Scan for the cell matching the given text and deliver its (X, Y) coordinate at center. 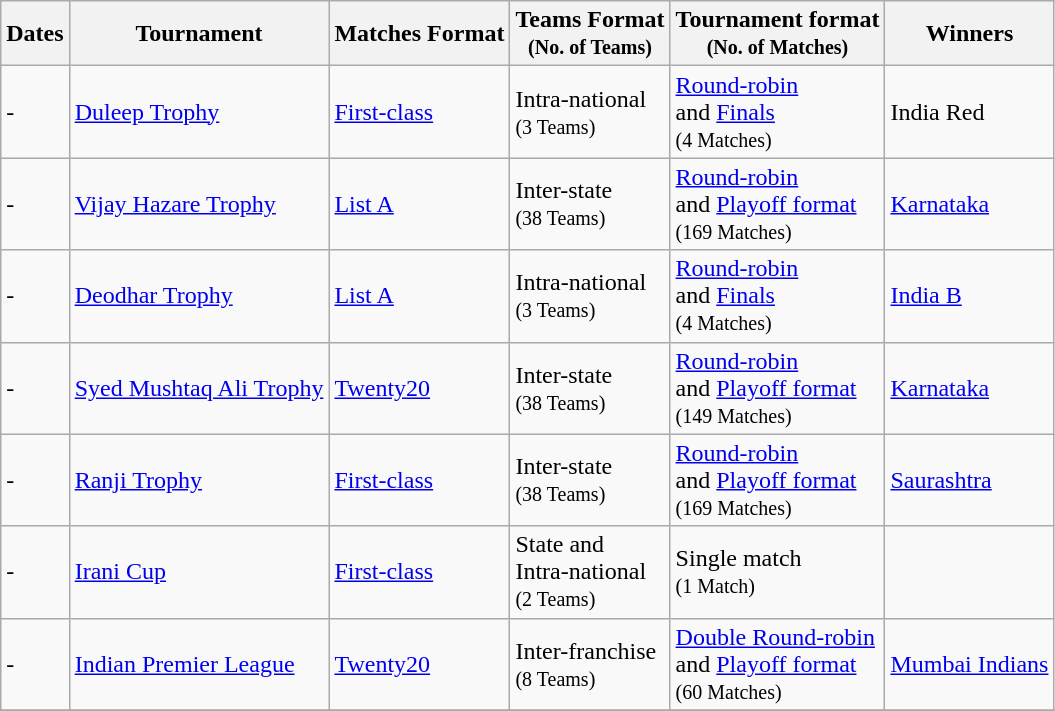
Tournament format (No. of Matches) (778, 34)
Deodhar Trophy (199, 296)
Irani Cup (199, 572)
India Red (970, 112)
State and Intra-national(2 Teams) (590, 572)
Teams Format (No. of Teams) (590, 34)
Double Round-robin and Playoff format(60 Matches) (778, 664)
Syed Mushtaq Ali Trophy (199, 388)
Duleep Trophy (199, 112)
Winners (970, 34)
Matches Format (420, 34)
Mumbai Indians (970, 664)
Round-robin and Playoff format(149 Matches) (778, 388)
Indian Premier League (199, 664)
Dates (35, 34)
Vijay Hazare Trophy (199, 204)
Saurashtra (970, 480)
Tournament (199, 34)
India B (970, 296)
Ranji Trophy (199, 480)
Single match(1 Match) (778, 572)
Inter-franchise(8 Teams) (590, 664)
